Identify which cell holds the provided text, then report its (x, y) central coordinate. 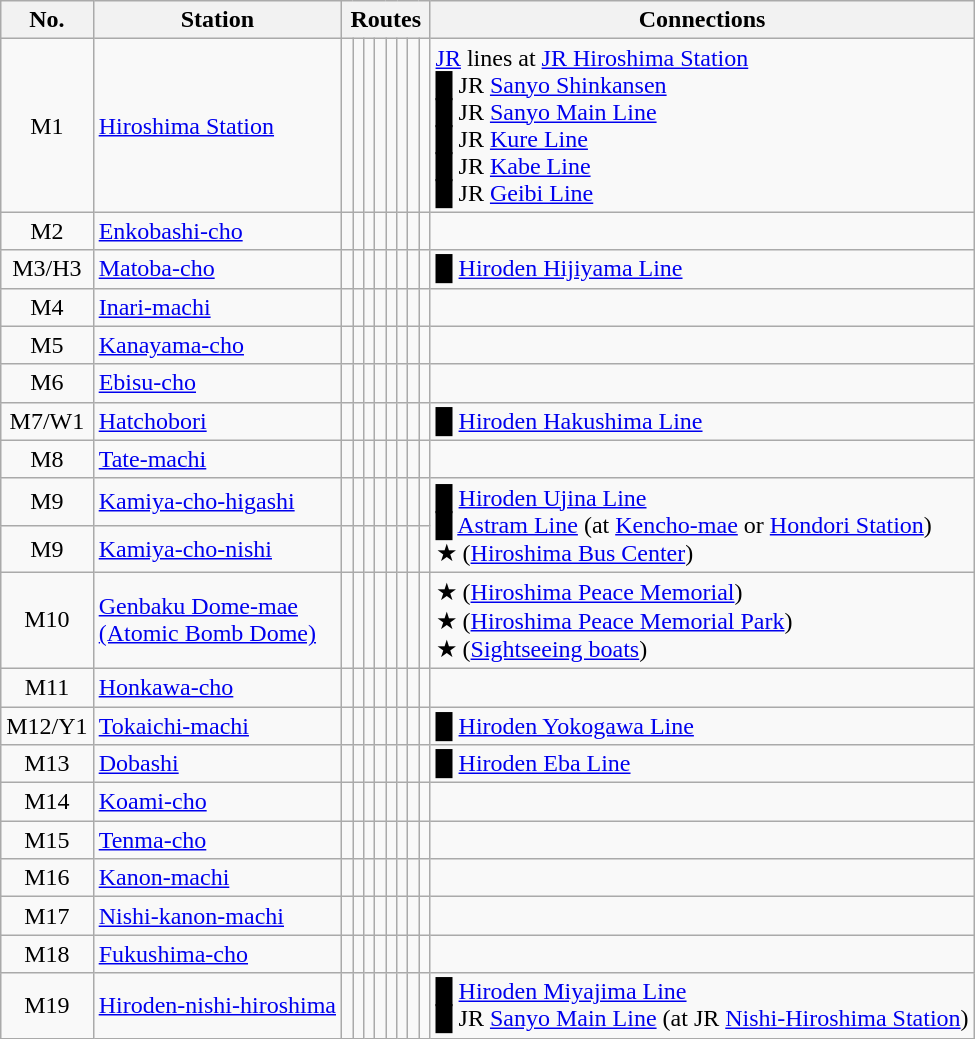
█ Hiroden Yokogawa Line (702, 725)
Kamiya-cho-higashi (217, 502)
★ (Hiroshima Peace Memorial)★ (Hiroshima Peace Memorial Park)★ (Sightseeing boats) (702, 620)
Kamiya-cho-nishi (217, 548)
M18 (47, 954)
Nishi-kanon-machi (217, 916)
Ebisu-cho (217, 383)
M11 (47, 687)
Genbaku Dome-mae(Atomic Bomb Dome) (217, 620)
M2 (47, 231)
M17 (47, 916)
M12/Y1 (47, 725)
█ Hiroden Ujina Line█ Astram Line (at Kencho-mae or Hondori Station)★ (Hiroshima Bus Center) (702, 525)
Koami-cho (217, 802)
Routes (386, 20)
█ Hiroden Eba Line (702, 764)
M19 (47, 1006)
M5 (47, 345)
M3/H3 (47, 269)
M8 (47, 459)
Kanon-machi (217, 878)
Connections (702, 20)
M10 (47, 620)
█ Hiroden Hijiyama Line (702, 269)
Hiroden-nishi-hiroshima (217, 1006)
M13 (47, 764)
Hiroshima Station (217, 126)
Station (217, 20)
M1 (47, 126)
█ Hiroden Miyajima Line█ JR Sanyo Main Line (at JR Nishi-Hiroshima Station) (702, 1006)
Dobashi (217, 764)
Inari-machi (217, 307)
M4 (47, 307)
Tate-machi (217, 459)
M14 (47, 802)
Enkobashi-cho (217, 231)
M16 (47, 878)
Matoba-cho (217, 269)
M7/W1 (47, 421)
M15 (47, 840)
Tokaichi-machi (217, 725)
Fukushima-cho (217, 954)
JR lines at JR Hiroshima Station█ JR Sanyo Shinkansen█ JR Sanyo Main Line█ JR Kure Line█ JR Kabe Line█ JR Geibi Line (702, 126)
Honkawa-cho (217, 687)
Kanayama-cho (217, 345)
No. (47, 20)
Tenma-cho (217, 840)
█ Hiroden Hakushima Line (702, 421)
M6 (47, 383)
Hatchobori (217, 421)
